For the text-containing cell, return its midpoint in (x, y) coordinate format. 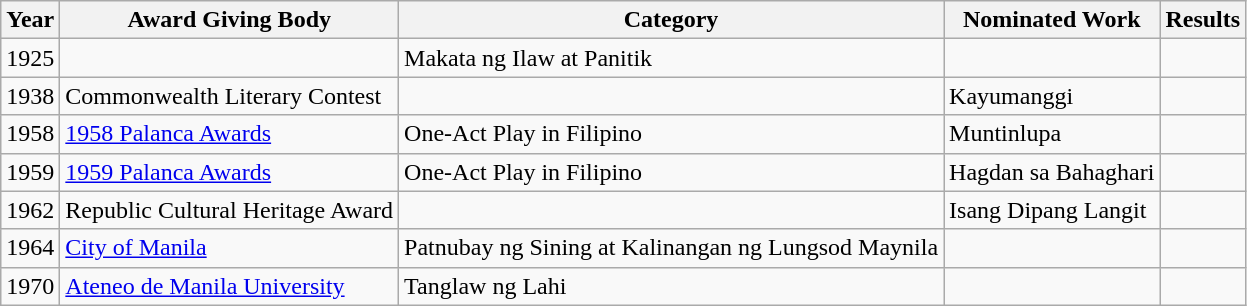
Year (30, 20)
Results (1203, 20)
1925 (30, 58)
1958 (30, 134)
1964 (30, 248)
Muntinlupa (1052, 134)
1970 (30, 286)
Republic Cultural Heritage Award (230, 210)
1958 Palanca Awards (230, 134)
Isang Dipang Langit (1052, 210)
Kayumanggi (1052, 96)
Patnubay ng Sining at Kalinangan ng Lungsod Maynila (672, 248)
Tanglaw ng Lahi (672, 286)
1959 Palanca Awards (230, 172)
Makata ng Ilaw at Panitik (672, 58)
Award Giving Body (230, 20)
Nominated Work (1052, 20)
1962 (30, 210)
1959 (30, 172)
1938 (30, 96)
City of Manila (230, 248)
Category (672, 20)
Hagdan sa Bahaghari (1052, 172)
Commonwealth Literary Contest (230, 96)
Ateneo de Manila University (230, 286)
